Provide the (x, y) coordinate of the cell's center where the given text is located.  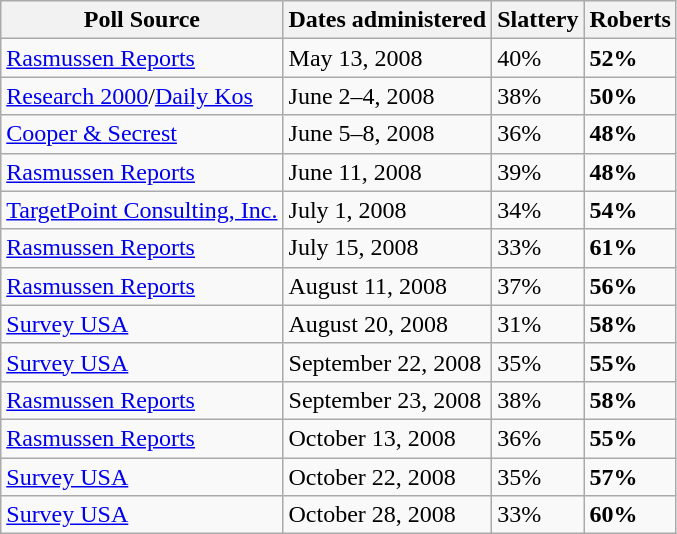
34% (538, 210)
Roberts (630, 20)
57% (630, 477)
Poll Source (142, 20)
56% (630, 286)
Dates administered (388, 20)
June 2–4, 2008 (388, 96)
Research 2000/Daily Kos (142, 96)
September 22, 2008 (388, 362)
37% (538, 286)
May 13, 2008 (388, 58)
50% (630, 96)
31% (538, 324)
54% (630, 210)
July 15, 2008 (388, 248)
August 20, 2008 (388, 324)
October 28, 2008 (388, 515)
40% (538, 58)
June 5–8, 2008 (388, 134)
June 11, 2008 (388, 172)
60% (630, 515)
October 22, 2008 (388, 477)
October 13, 2008 (388, 438)
39% (538, 172)
Cooper & Secrest (142, 134)
Slattery (538, 20)
61% (630, 248)
52% (630, 58)
September 23, 2008 (388, 400)
TargetPoint Consulting, Inc. (142, 210)
August 11, 2008 (388, 286)
July 1, 2008 (388, 210)
